For the text-containing cell, return its midpoint in [x, y] coordinate format. 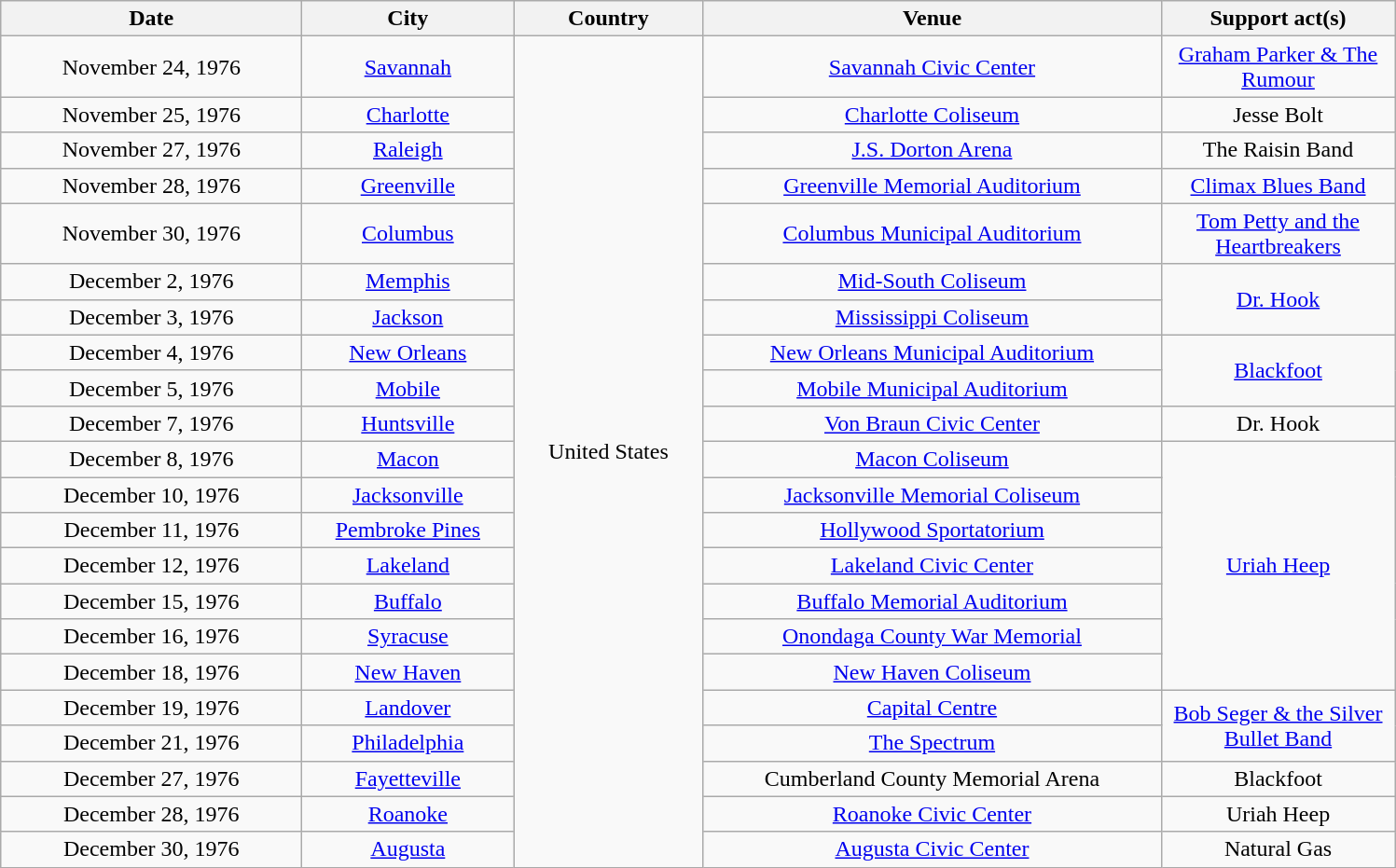
Capital Centre [933, 708]
Mobile Municipal Auditorium [933, 388]
December 8, 1976 [151, 459]
December 27, 1976 [151, 778]
Bob Seger & the Silver Bullet Band [1278, 725]
November 27, 1976 [151, 150]
Greenville [408, 186]
Roanoke Civic Center [933, 814]
Von Braun Civic Center [933, 423]
November 25, 1976 [151, 115]
Greenville Memorial Auditorium [933, 186]
Savannah Civic Center [933, 67]
Jesse Bolt [1278, 115]
Charlotte Coliseum [933, 115]
Lakeland Civic Center [933, 566]
Jacksonville Memorial Coliseum [933, 495]
Graham Parker & The Rumour [1278, 67]
Cumberland County Memorial Arena [933, 778]
December 3, 1976 [151, 317]
Buffalo [408, 601]
Fayetteville [408, 778]
December 30, 1976 [151, 849]
Support act(s) [1278, 19]
The Spectrum [933, 743]
Macon [408, 459]
Buffalo Memorial Auditorium [933, 601]
December 18, 1976 [151, 672]
December 7, 1976 [151, 423]
Memphis [408, 282]
Macon Coliseum [933, 459]
United States [608, 451]
Hollywood Sportatorium [933, 530]
December 4, 1976 [151, 352]
Charlotte [408, 115]
Columbus [408, 233]
Landover [408, 708]
Columbus Municipal Auditorium [933, 233]
November 28, 1976 [151, 186]
Savannah [408, 67]
November 24, 1976 [151, 67]
Venue [933, 19]
December 28, 1976 [151, 814]
Natural Gas [1278, 849]
December 19, 1976 [151, 708]
Mobile [408, 388]
December 10, 1976 [151, 495]
Huntsville [408, 423]
December 21, 1976 [151, 743]
December 15, 1976 [151, 601]
December 11, 1976 [151, 530]
Date [151, 19]
Raleigh [408, 150]
Philadelphia [408, 743]
The Raisin Band [1278, 150]
Jacksonville [408, 495]
Climax Blues Band [1278, 186]
December 5, 1976 [151, 388]
December 2, 1976 [151, 282]
New Orleans Municipal Auditorium [933, 352]
Syracuse [408, 637]
Tom Petty and the Heartbreakers [1278, 233]
December 12, 1976 [151, 566]
December 16, 1976 [151, 637]
Roanoke [408, 814]
New Haven [408, 672]
City [408, 19]
November 30, 1976 [151, 233]
Country [608, 19]
Mid-South Coliseum [933, 282]
Onondaga County War Memorial [933, 637]
Augusta Civic Center [933, 849]
Pembroke Pines [408, 530]
J.S. Dorton Arena [933, 150]
New Orleans [408, 352]
Jackson [408, 317]
Augusta [408, 849]
Mississippi Coliseum [933, 317]
Lakeland [408, 566]
New Haven Coliseum [933, 672]
